Determine the [x, y] coordinate at the center of the cell enclosing the given text.  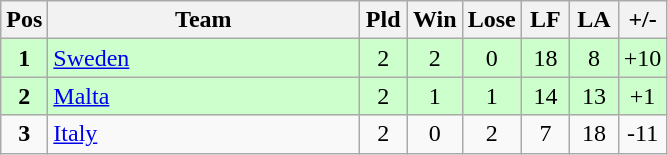
8 [594, 58]
7 [546, 134]
Team [204, 20]
Pos [24, 20]
+/- [642, 20]
3 [24, 134]
+10 [642, 58]
LF [546, 20]
Win [434, 20]
14 [546, 96]
Lose [492, 20]
13 [594, 96]
Italy [204, 134]
+1 [642, 96]
Sweden [204, 58]
-11 [642, 134]
Malta [204, 96]
LA [594, 20]
Pld [384, 20]
